Output the [x, y] coordinate of the center of the cell containing the given text.  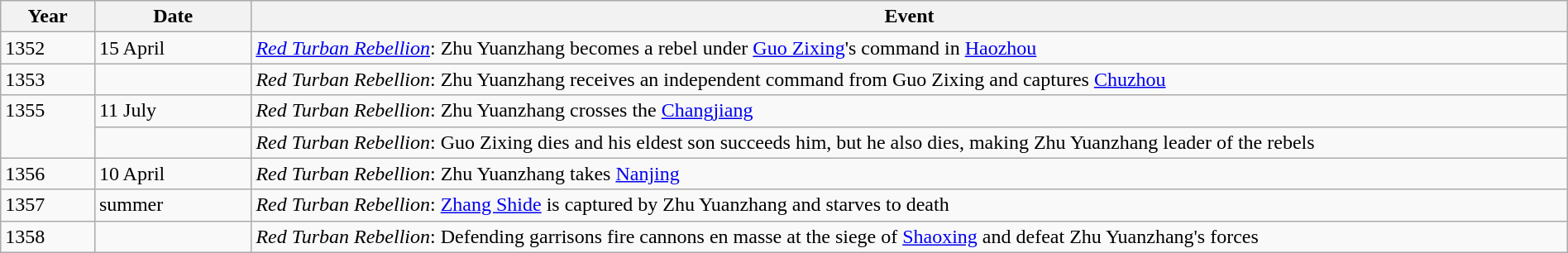
Red Turban Rebellion: Guo Zixing dies and his eldest son succeeds him, but he also dies, making Zhu Yuanzhang leader of the rebels [910, 142]
15 April [172, 48]
1352 [48, 48]
10 April [172, 174]
1353 [48, 79]
Event [910, 17]
Year [48, 17]
11 July [172, 111]
1356 [48, 174]
1357 [48, 205]
Red Turban Rebellion: Defending garrisons fire cannons en masse at the siege of Shaoxing and defeat Zhu Yuanzhang's forces [910, 236]
Red Turban Rebellion: Zhu Yuanzhang becomes a rebel under Guo Zixing's command in Haozhou [910, 48]
Red Turban Rebellion: Zhu Yuanzhang takes Nanjing [910, 174]
Red Turban Rebellion: Zhu Yuanzhang crosses the Changjiang [910, 111]
Date [172, 17]
summer [172, 205]
Red Turban Rebellion: Zhu Yuanzhang receives an independent command from Guo Zixing and captures Chuzhou [910, 79]
1355 [48, 126]
Red Turban Rebellion: Zhang Shide is captured by Zhu Yuanzhang and starves to death [910, 205]
1358 [48, 236]
